Search for the cell housing the specified text and yield its [X, Y] center coordinate. 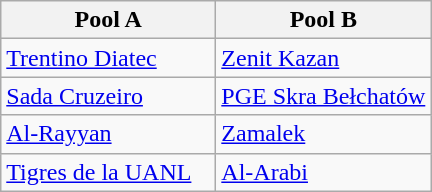
PGE Skra Bełchatów [324, 96]
Zamalek [324, 134]
Zenit Kazan [324, 58]
Tigres de la UANL [108, 172]
Pool A [108, 20]
Al-Arabi [324, 172]
Pool B [324, 20]
Al-Rayyan [108, 134]
Trentino Diatec [108, 58]
Sada Cruzeiro [108, 96]
